Pinpoint the cell where the given text exists, returning its (x, y) midpoint coordinate. 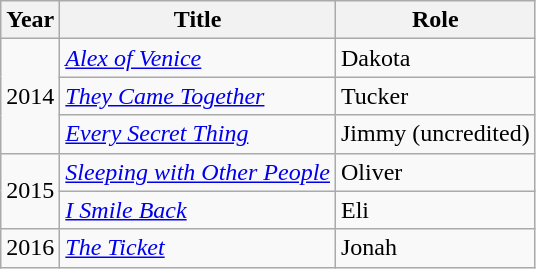
Eli (435, 210)
2014 (30, 96)
I Smile Back (198, 210)
Tucker (435, 96)
Sleeping with Other People (198, 172)
Alex of Venice (198, 58)
Oliver (435, 172)
Role (435, 20)
2016 (30, 248)
Jimmy (uncredited) (435, 134)
Year (30, 20)
Every Secret Thing (198, 134)
2015 (30, 191)
Jonah (435, 248)
They Came Together (198, 96)
The Ticket (198, 248)
Dakota (435, 58)
Title (198, 20)
